Return [x, y] of the center of cell containing provided text 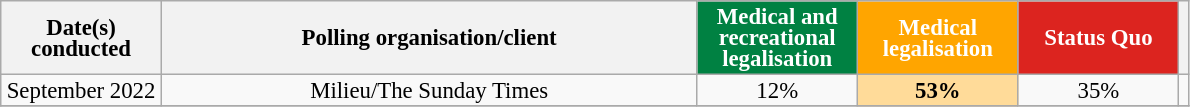
Medical and recreational legalisation [778, 38]
35% [1098, 91]
September 2022 [82, 91]
Polling organisation/client [429, 38]
Milieu/The Sunday Times [429, 91]
Status Quo [1098, 38]
12% [778, 91]
Date(s)conducted [82, 38]
53% [938, 91]
Medical legalisation [938, 38]
